Return the [X, Y] coordinate for the center point of the cell that contains the specified text.  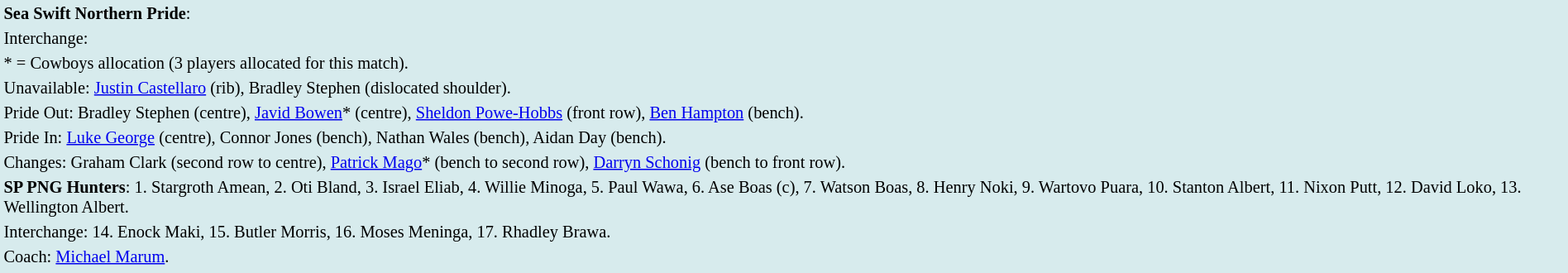
Pride Out: Bradley Stephen (centre), Javid Bowen* (centre), Sheldon Powe-Hobbs (front row), Ben Hampton (bench). [784, 113]
Unavailable: Justin Castellaro (rib), Bradley Stephen (dislocated shoulder). [784, 88]
Sea Swift Northern Pride: [784, 13]
Interchange: 14. Enock Maki, 15. Butler Morris, 16. Moses Meninga, 17. Rhadley Brawa. [784, 232]
Interchange: [784, 38]
* = Cowboys allocation (3 players allocated for this match). [784, 63]
Coach: Michael Marum. [784, 256]
Pride In: Luke George (centre), Connor Jones (bench), Nathan Wales (bench), Aidan Day (bench). [784, 137]
Changes: Graham Clark (second row to centre), Patrick Mago* (bench to second row), Darryn Schonig (bench to front row). [784, 162]
